From the cell containing the given text, extract its center point as [x, y] coordinate. 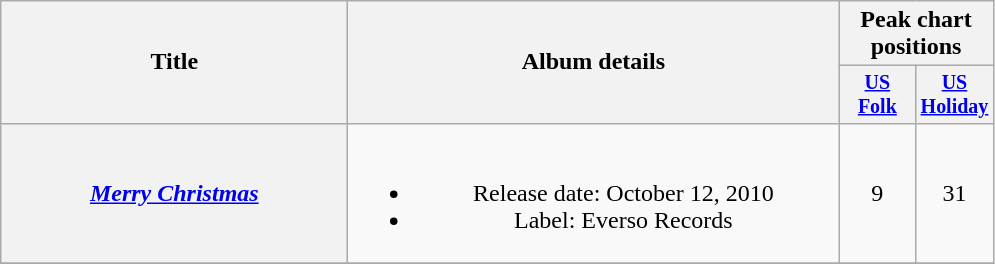
US Holiday [954, 94]
Peak chartpositions [916, 34]
Album details [594, 62]
Title [174, 62]
US Folk [878, 94]
31 [954, 193]
Merry Christmas [174, 193]
Release date: October 12, 2010Label: Everso Records [594, 193]
9 [878, 193]
